Return (X, Y) of the center of cell containing provided text 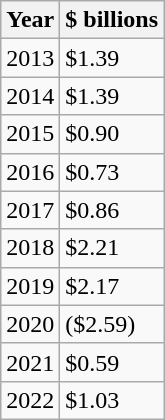
2013 (30, 58)
2022 (30, 400)
2016 (30, 172)
Year (30, 20)
2018 (30, 248)
($2.59) (112, 324)
$2.21 (112, 248)
$0.86 (112, 210)
$0.73 (112, 172)
$1.03 (112, 400)
$0.90 (112, 134)
2019 (30, 286)
2014 (30, 96)
$2.17 (112, 286)
2015 (30, 134)
2020 (30, 324)
$ billions (112, 20)
$0.59 (112, 362)
2017 (30, 210)
2021 (30, 362)
